Provide the [X, Y] coordinate of the cell's center where the given text is located.  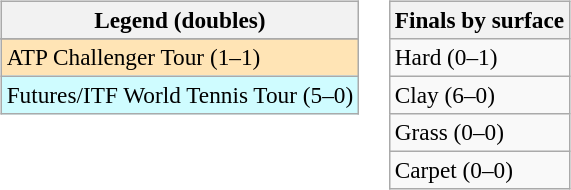
Futures/ITF World Tennis Tour (5–0) [180, 95]
Clay (6–0) [479, 95]
Legend (doubles) [180, 20]
Grass (0–0) [479, 133]
Hard (0–1) [479, 57]
Finals by surface [479, 20]
Carpet (0–0) [479, 171]
ATP Challenger Tour (1–1) [180, 57]
